Locate the cell with the specified text and output its [x, y] center coordinate. 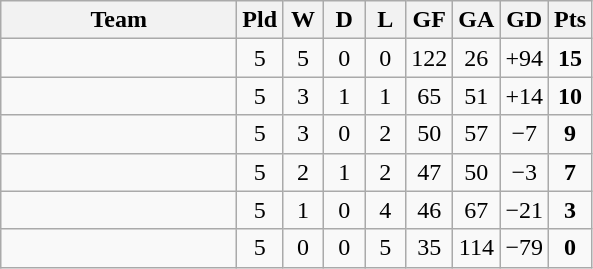
−21 [524, 210]
L [386, 20]
9 [570, 134]
Pts [570, 20]
51 [476, 96]
122 [430, 58]
Pld [260, 20]
W [304, 20]
65 [430, 96]
10 [570, 96]
GF [430, 20]
GD [524, 20]
−79 [524, 248]
+94 [524, 58]
35 [430, 248]
15 [570, 58]
26 [476, 58]
67 [476, 210]
GA [476, 20]
57 [476, 134]
114 [476, 248]
4 [386, 210]
−3 [524, 172]
D [344, 20]
−7 [524, 134]
Team [119, 20]
7 [570, 172]
47 [430, 172]
46 [430, 210]
+14 [524, 96]
